Determine the (x, y) coordinate at the center of the cell enclosing the given text.  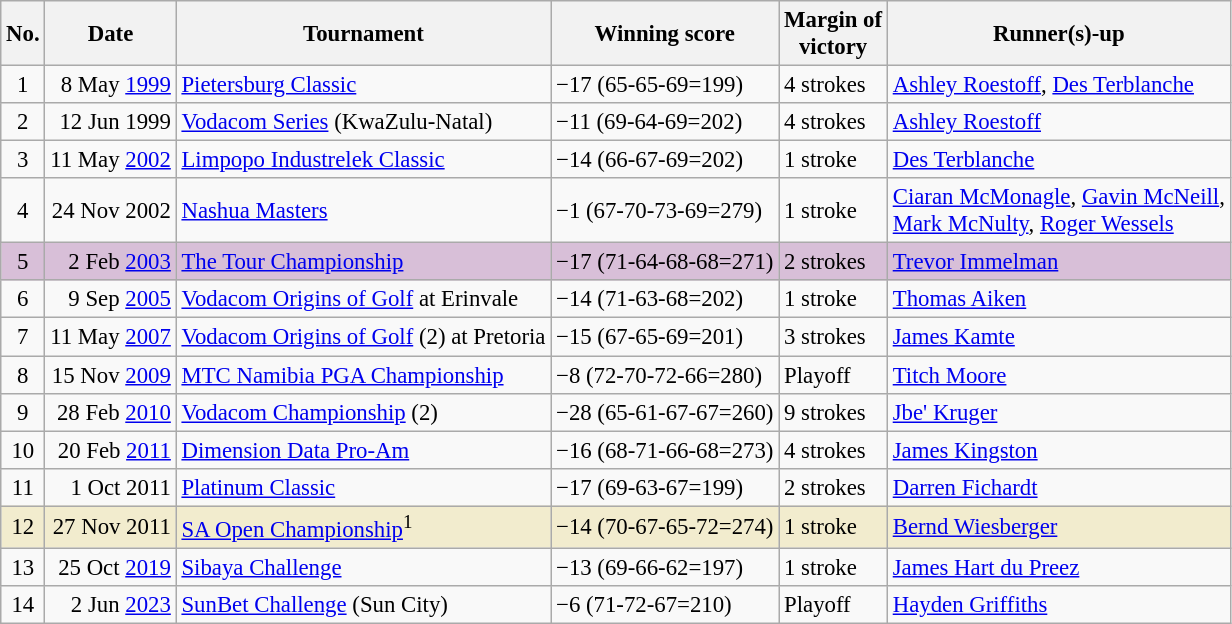
Jbe' Kruger (1058, 412)
Ashley Roestoff (1058, 122)
Margin ofvictory (834, 34)
Pietersburg Classic (364, 85)
Titch Moore (1058, 375)
−13 (69-66-62=197) (665, 567)
James Hart du Preez (1058, 567)
Thomas Aiken (1058, 299)
Hayden Griffiths (1058, 605)
−6 (71-72-67=210) (665, 605)
7 (23, 337)
11 May 2002 (110, 160)
25 Oct 2019 (110, 567)
Nashua Masters (364, 210)
−8 (72-70-72-66=280) (665, 375)
SunBet Challenge (Sun City) (364, 605)
28 Feb 2010 (110, 412)
6 (23, 299)
4 (23, 210)
Ashley Roestoff, Des Terblanche (1058, 85)
13 (23, 567)
Trevor Immelman (1058, 262)
No. (23, 34)
−14 (71-63-68=202) (665, 299)
5 (23, 262)
8 May 1999 (110, 85)
3 strokes (834, 337)
9 (23, 412)
15 Nov 2009 (110, 375)
8 (23, 375)
MTC Namibia PGA Championship (364, 375)
Vodacom Origins of Golf (2) at Pretoria (364, 337)
1 (23, 85)
Des Terblanche (1058, 160)
20 Feb 2011 (110, 450)
2 (23, 122)
12 (23, 527)
SA Open Championship1 (364, 527)
Limpopo Industrelek Classic (364, 160)
−11 (69-64-69=202) (665, 122)
1 Oct 2011 (110, 487)
2 Jun 2023 (110, 605)
10 (23, 450)
Platinum Classic (364, 487)
−14 (70-67-65-72=274) (665, 527)
9 strokes (834, 412)
Winning score (665, 34)
−14 (66-67-69=202) (665, 160)
−17 (71-64-68-68=271) (665, 262)
14 (23, 605)
−15 (67-65-69=201) (665, 337)
2 Feb 2003 (110, 262)
−17 (65-65-69=199) (665, 85)
Bernd Wiesberger (1058, 527)
Ciaran McMonagle, Gavin McNeill, Mark McNulty, Roger Wessels (1058, 210)
11 May 2007 (110, 337)
Runner(s)-up (1058, 34)
−16 (68-71-66-68=273) (665, 450)
Dimension Data Pro-Am (364, 450)
12 Jun 1999 (110, 122)
9 Sep 2005 (110, 299)
James Kamte (1058, 337)
Vodacom Championship (2) (364, 412)
−1 (67-70-73-69=279) (665, 210)
−28 (65-61-67-67=260) (665, 412)
Tournament (364, 34)
Vodacom Origins of Golf at Erinvale (364, 299)
11 (23, 487)
24 Nov 2002 (110, 210)
Date (110, 34)
3 (23, 160)
James Kingston (1058, 450)
The Tour Championship (364, 262)
−17 (69-63-67=199) (665, 487)
Darren Fichardt (1058, 487)
Vodacom Series (KwaZulu-Natal) (364, 122)
27 Nov 2011 (110, 527)
Sibaya Challenge (364, 567)
